Scan for the cell matching the given text and deliver its (X, Y) coordinate at center. 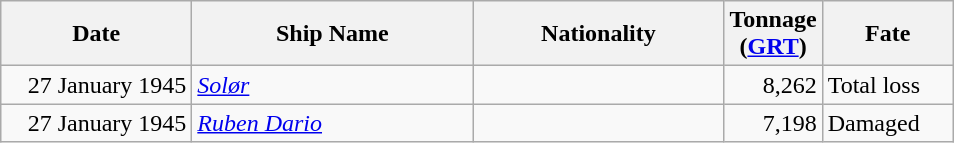
Damaged (888, 123)
Tonnage(GRT) (773, 34)
Nationality (598, 34)
Fate (888, 34)
Solør (332, 85)
Ruben Dario (332, 123)
7,198 (773, 123)
8,262 (773, 85)
Ship Name (332, 34)
Date (96, 34)
Total loss (888, 85)
